Find where the given text appears and provide that cell's center as [x, y] coordinate. 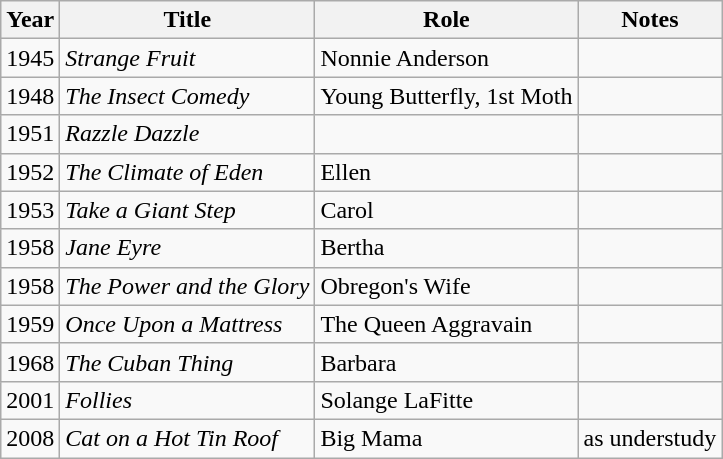
as understudy [650, 438]
Barbara [446, 362]
The Insect Comedy [188, 96]
The Cuban Thing [188, 362]
1948 [30, 96]
Strange Fruit [188, 58]
The Queen Aggravain [446, 324]
Obregon's Wife [446, 286]
Jane Eyre [188, 248]
Young Butterfly, 1st Moth [446, 96]
1959 [30, 324]
Once Upon a Mattress [188, 324]
Title [188, 20]
Year [30, 20]
Cat on a Hot Tin Roof [188, 438]
2008 [30, 438]
1945 [30, 58]
1951 [30, 134]
Solange LaFitte [446, 400]
1953 [30, 210]
Big Mama [446, 438]
Take a Giant Step [188, 210]
Nonnie Anderson [446, 58]
Razzle Dazzle [188, 134]
Ellen [446, 172]
The Power and the Glory [188, 286]
Carol [446, 210]
1968 [30, 362]
1952 [30, 172]
Notes [650, 20]
Bertha [446, 248]
Follies [188, 400]
2001 [30, 400]
Role [446, 20]
The Climate of Eden [188, 172]
